Find where the given text appears and provide that cell's center as [x, y] coordinate. 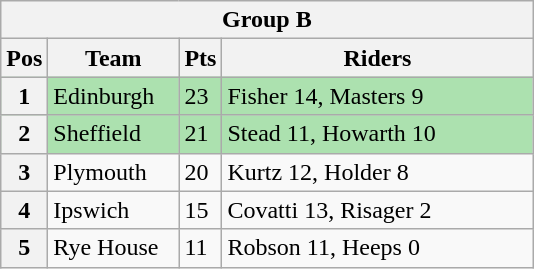
Riders [378, 58]
Sheffield [114, 134]
Robson 11, Heeps 0 [378, 248]
Pts [200, 58]
Kurtz 12, Holder 8 [378, 172]
Stead 11, Howarth 10 [378, 134]
21 [200, 134]
20 [200, 172]
4 [24, 210]
Plymouth [114, 172]
1 [24, 96]
2 [24, 134]
Covatti 13, Risager 2 [378, 210]
Fisher 14, Masters 9 [378, 96]
5 [24, 248]
15 [200, 210]
Pos [24, 58]
3 [24, 172]
Rye House [114, 248]
23 [200, 96]
Group B [267, 20]
Ipswich [114, 210]
Team [114, 58]
11 [200, 248]
Edinburgh [114, 96]
